Search for the cell housing the specified text and yield its (x, y) center coordinate. 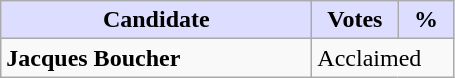
% (426, 20)
Jacques Boucher (156, 58)
Acclaimed (383, 58)
Votes (355, 20)
Candidate (156, 20)
